Determine the (x, y) coordinate at the center of the cell enclosing the given text.  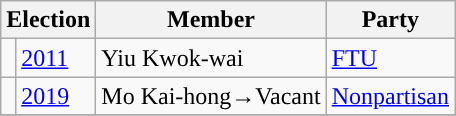
Election (48, 20)
FTU (390, 58)
Mo Kai-hong→Vacant (211, 96)
Party (390, 20)
Yiu Kwok-wai (211, 58)
2011 (56, 58)
2019 (56, 96)
Nonpartisan (390, 96)
Member (211, 20)
